Output the [X, Y] coordinate of the center of the cell containing the given text.  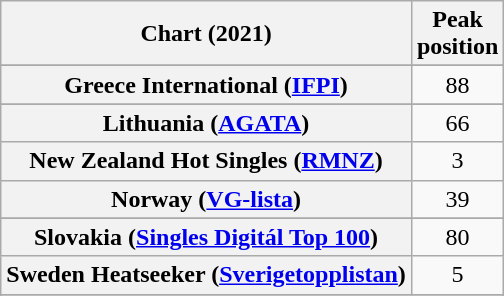
80 [457, 237]
Slovakia (Singles Digitál Top 100) [206, 237]
Greece International (IFPI) [206, 85]
66 [457, 123]
Sweden Heatseeker (Sverigetopplistan) [206, 275]
5 [457, 275]
39 [457, 199]
Norway (VG-lista) [206, 199]
New Zealand Hot Singles (RMNZ) [206, 161]
88 [457, 85]
3 [457, 161]
Chart (2021) [206, 34]
Lithuania (AGATA) [206, 123]
Peakposition [457, 34]
